Find where the given text appears and provide that cell's center as (x, y) coordinate. 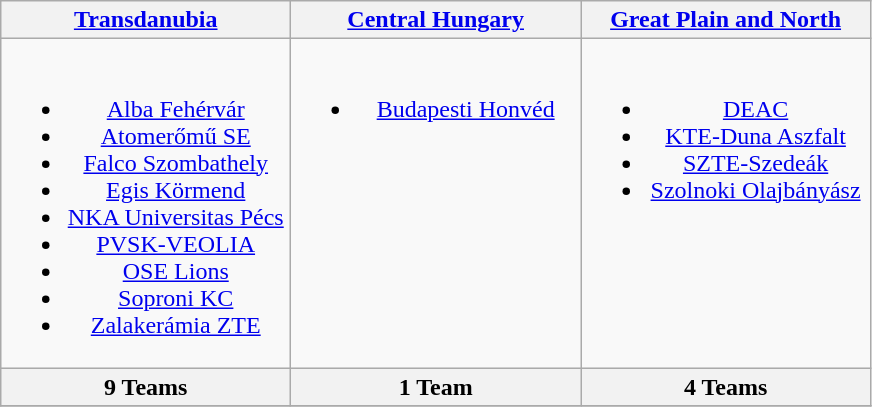
Great Plain and North (726, 20)
9 Teams (146, 387)
Alba FehérvárAtomerőmű SEFalco SzombathelyEgis KörmendNKA Universitas PécsPVSK-VEOLIAOSE LionsSoproni KCZalakerámia ZTE (146, 204)
Central Hungary (436, 20)
1 Team (436, 387)
DEACKTE-Duna AszfaltSZTE-SzedeákSzolnoki Olajbányász (726, 204)
4 Teams (726, 387)
Budapesti Honvéd (436, 204)
Transdanubia (146, 20)
